Extract the (X, Y) coordinate from the center of the cell holding the provided text.  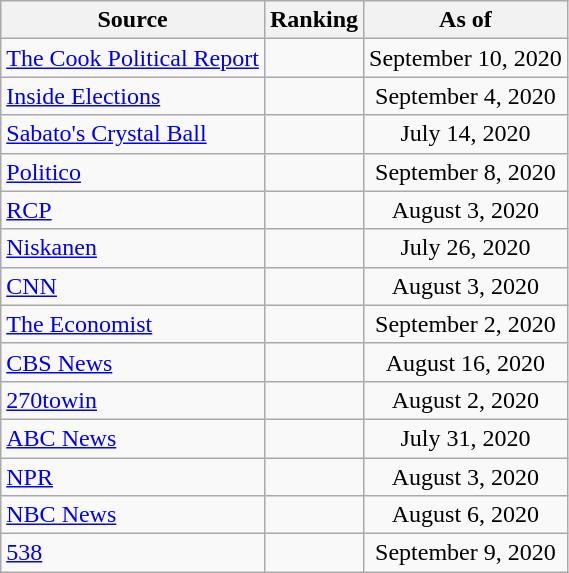
September 2, 2020 (466, 324)
August 16, 2020 (466, 362)
The Cook Political Report (133, 58)
Source (133, 20)
The Economist (133, 324)
August 6, 2020 (466, 515)
538 (133, 553)
July 26, 2020 (466, 248)
CNN (133, 286)
July 14, 2020 (466, 134)
RCP (133, 210)
As of (466, 20)
NBC News (133, 515)
Niskanen (133, 248)
ABC News (133, 438)
Sabato's Crystal Ball (133, 134)
270towin (133, 400)
August 2, 2020 (466, 400)
Inside Elections (133, 96)
Politico (133, 172)
Ranking (314, 20)
CBS News (133, 362)
September 9, 2020 (466, 553)
September 4, 2020 (466, 96)
July 31, 2020 (466, 438)
September 10, 2020 (466, 58)
NPR (133, 477)
September 8, 2020 (466, 172)
